Extract the [X, Y] coordinate from the center of the cell holding the provided text.  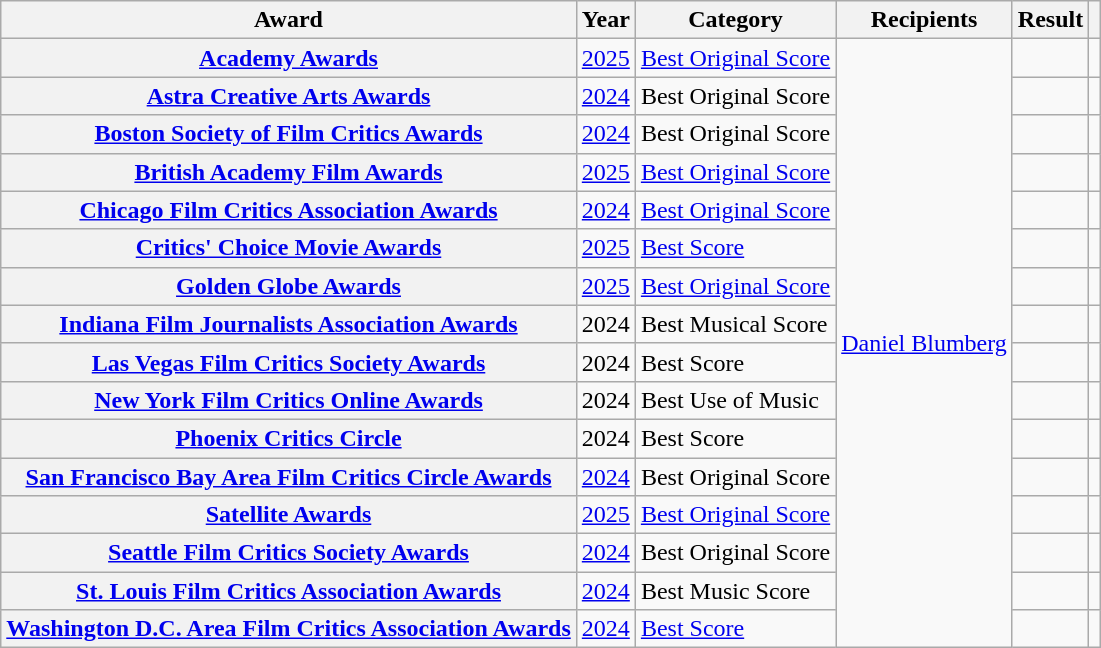
Result [1050, 20]
Boston Society of Film Critics Awards [289, 134]
Critics' Choice Movie Awards [289, 248]
Best Music Score [735, 591]
Best Musical Score [735, 324]
Year [606, 20]
Satellite Awards [289, 515]
Category [735, 20]
Las Vegas Film Critics Society Awards [289, 362]
Recipients [924, 20]
Astra Creative Arts Awards [289, 96]
Chicago Film Critics Association Awards [289, 210]
Indiana Film Journalists Association Awards [289, 324]
Golden Globe Awards [289, 286]
Daniel Blumberg [924, 344]
Award [289, 20]
Best Use of Music [735, 400]
Washington D.C. Area Film Critics Association Awards [289, 629]
San Francisco Bay Area Film Critics Circle Awards [289, 477]
St. Louis Film Critics Association Awards [289, 591]
Academy Awards [289, 58]
Phoenix Critics Circle [289, 438]
New York Film Critics Online Awards [289, 400]
Seattle Film Critics Society Awards [289, 553]
British Academy Film Awards [289, 172]
